Search for the cell housing the specified text and yield its (x, y) center coordinate. 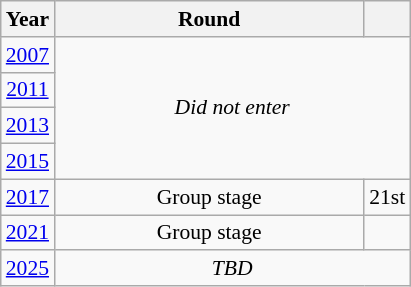
Year (28, 19)
2007 (28, 55)
21st (387, 197)
2015 (28, 162)
2017 (28, 197)
Round (209, 19)
2013 (28, 126)
2011 (28, 90)
TBD (232, 269)
2025 (28, 269)
2021 (28, 233)
Did not enter (232, 108)
